From the cell containing the given text, extract its center point as [x, y] coordinate. 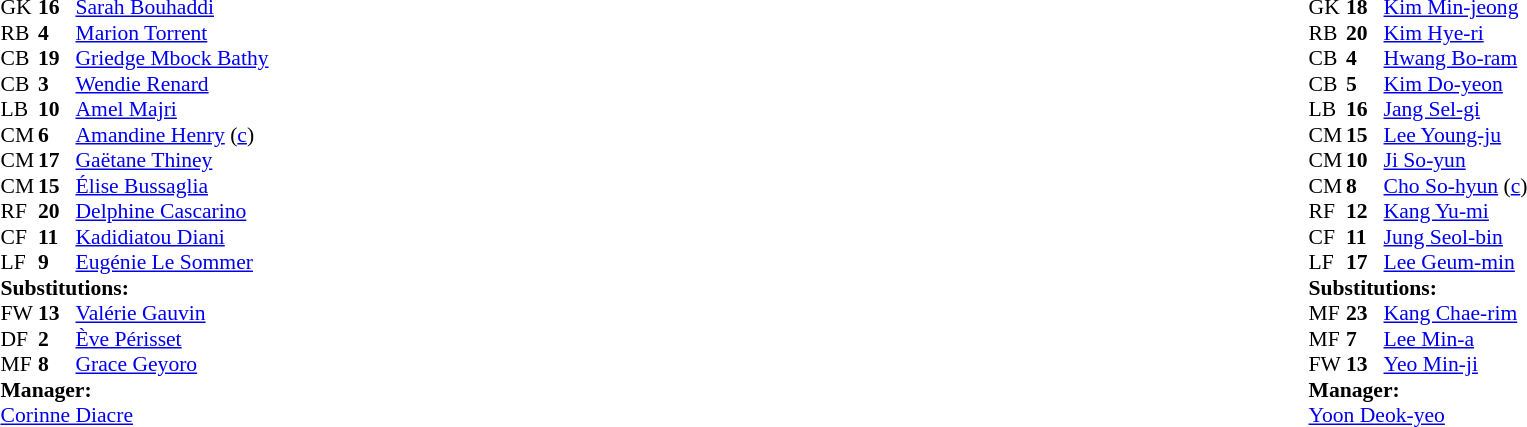
Kadidiatou Diani [172, 237]
23 [1365, 313]
19 [57, 59]
Marion Torrent [172, 33]
Amel Majri [172, 109]
16 [1365, 109]
Grace Geyoro [172, 365]
7 [1365, 339]
2 [57, 339]
9 [57, 263]
Griedge Mbock Bathy [172, 59]
Gaëtane Thiney [172, 161]
Ève Périsset [172, 339]
Wendie Renard [172, 84]
5 [1365, 84]
DF [19, 339]
Substitutions: [134, 288]
Manager: [134, 390]
12 [1365, 211]
Delphine Cascarino [172, 211]
6 [57, 135]
Eugénie Le Sommer [172, 263]
3 [57, 84]
Élise Bussaglia [172, 186]
Valérie Gauvin [172, 313]
Amandine Henry (c) [172, 135]
